Identify which cell holds the provided text, then report its (x, y) central coordinate. 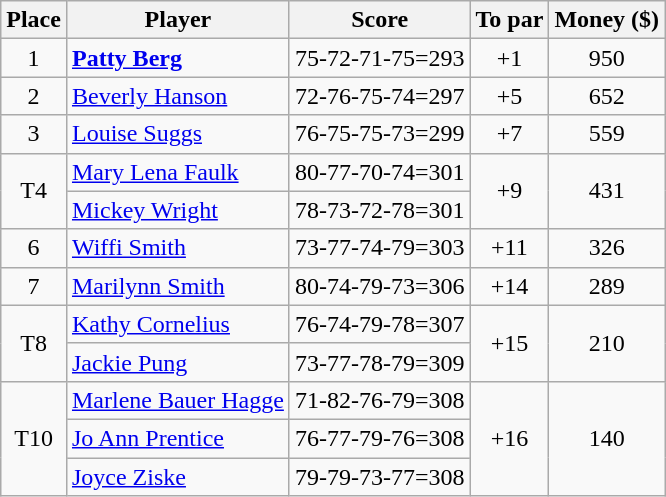
73-77-78-79=309 (380, 362)
To par (510, 20)
79-79-73-77=308 (380, 477)
140 (607, 438)
T4 (34, 191)
950 (607, 58)
75-72-71-75=293 (380, 58)
3 (34, 134)
Marlene Bauer Hagge (178, 400)
76-75-75-73=299 (380, 134)
1 (34, 58)
80-77-70-74=301 (380, 172)
Jo Ann Prentice (178, 438)
652 (607, 96)
+11 (510, 248)
+16 (510, 438)
71-82-76-79=308 (380, 400)
+7 (510, 134)
76-74-79-78=307 (380, 324)
Score (380, 20)
7 (34, 286)
Mickey Wright (178, 210)
6 (34, 248)
T10 (34, 438)
+14 (510, 286)
Place (34, 20)
Jackie Pung (178, 362)
Mary Lena Faulk (178, 172)
Marilynn Smith (178, 286)
76-77-79-76=308 (380, 438)
431 (607, 191)
Kathy Cornelius (178, 324)
+15 (510, 343)
80-74-79-73=306 (380, 286)
559 (607, 134)
72-76-75-74=297 (380, 96)
Louise Suggs (178, 134)
326 (607, 248)
210 (607, 343)
289 (607, 286)
+1 (510, 58)
Beverly Hanson (178, 96)
2 (34, 96)
Money ($) (607, 20)
Player (178, 20)
78-73-72-78=301 (380, 210)
Joyce Ziske (178, 477)
+9 (510, 191)
Patty Berg (178, 58)
73-77-74-79=303 (380, 248)
Wiffi Smith (178, 248)
+5 (510, 96)
T8 (34, 343)
